Return the [x, y] coordinate for the center point of the cell that contains the specified text.  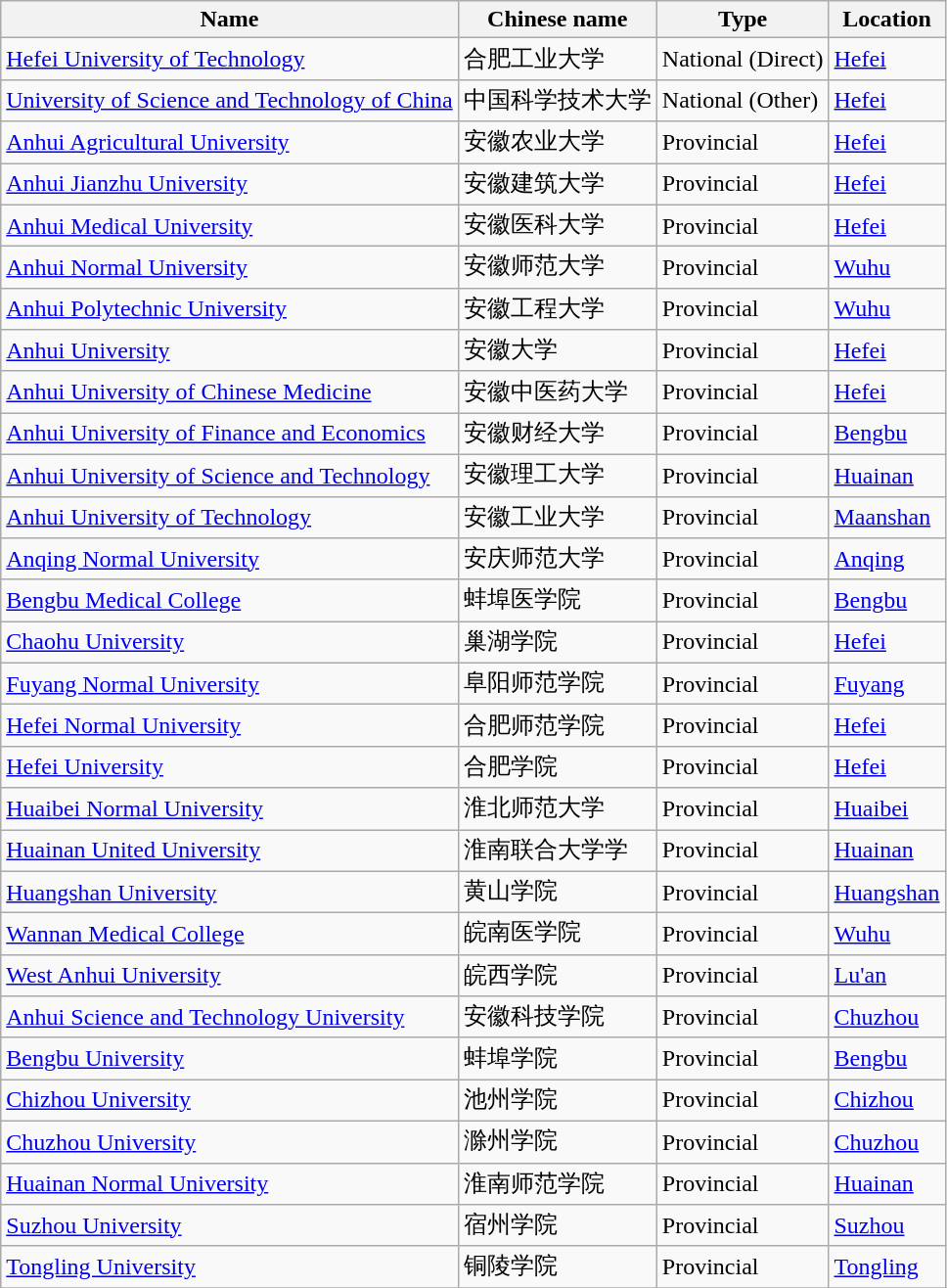
安徽农业大学 [558, 143]
淮北师范大学 [558, 808]
蚌埠医学院 [558, 601]
安徽医科大学 [558, 225]
Huaibei [886, 808]
Lu'an [886, 975]
University of Science and Technology of China [230, 100]
Hefei Normal University [230, 726]
Suzhou [886, 1225]
Huangshan University [230, 893]
皖南医学院 [558, 934]
蚌埠学院 [558, 1059]
合肥学院 [558, 767]
Wannan Medical College [230, 934]
Chizhou [886, 1100]
Location [886, 20]
Chuzhou University [230, 1141]
淮南师范学院 [558, 1184]
安庆师范大学 [558, 560]
Fuyang [886, 683]
Huainan Normal University [230, 1184]
淮南联合大学学 [558, 851]
Huaibei Normal University [230, 808]
Anhui Medical University [230, 225]
安徽理工大学 [558, 476]
铜陵学院 [558, 1266]
Tongling University [230, 1266]
Anhui University of Science and Technology [230, 476]
Chizhou University [230, 1100]
Anhui University [230, 350]
安徽工业大学 [558, 517]
Anhui Normal University [230, 268]
合肥工业大学 [558, 59]
Bengbu University [230, 1059]
Tongling [886, 1266]
Anhui Jianzhu University [230, 184]
National (Direct) [743, 59]
中国科学技术大学 [558, 100]
Type [743, 20]
Hefei University of Technology [230, 59]
安徽建筑大学 [558, 184]
巢湖学院 [558, 642]
安徽师范大学 [558, 268]
Anhui Agricultural University [230, 143]
Chaohu University [230, 642]
Bengbu Medical College [230, 601]
安徽工程大学 [558, 309]
宿州学院 [558, 1225]
Anhui University of Technology [230, 517]
Hefei University [230, 767]
Huangshan [886, 893]
Chinese name [558, 20]
安徽科技学院 [558, 1018]
Anhui University of Finance and Economics [230, 435]
阜阳师范学院 [558, 683]
Maanshan [886, 517]
池州学院 [558, 1100]
Anhui University of Chinese Medicine [230, 391]
皖西学院 [558, 975]
安徽财经大学 [558, 435]
West Anhui University [230, 975]
合肥师范学院 [558, 726]
Anqing [886, 560]
安徽中医药大学 [558, 391]
Anqing Normal University [230, 560]
Huainan United University [230, 851]
安徽大学 [558, 350]
黄山学院 [558, 893]
Anhui Polytechnic University [230, 309]
Name [230, 20]
Suzhou University [230, 1225]
National (Other) [743, 100]
Anhui Science and Technology University [230, 1018]
滁州学院 [558, 1141]
Fuyang Normal University [230, 683]
